Identify which cell holds the provided text, then report its (X, Y) central coordinate. 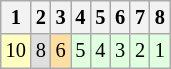
7 (140, 17)
10 (16, 51)
